Return the [X, Y] coordinate for the center point of the cell that contains the specified text.  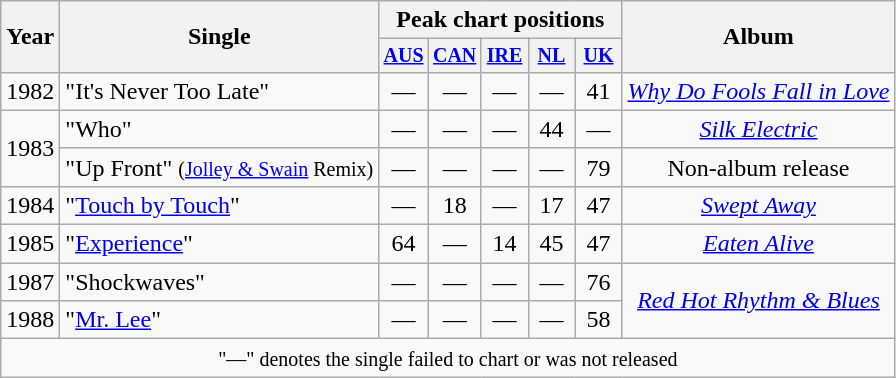
1982 [30, 91]
Eaten Alive [758, 244]
76 [598, 282]
Album [758, 37]
64 [404, 244]
Year [30, 37]
44 [552, 129]
Single [220, 37]
41 [598, 91]
"Touch by Touch" [220, 205]
IRE [504, 56]
Why Do Fools Fall in Love [758, 91]
1988 [30, 320]
14 [504, 244]
79 [598, 167]
"—" denotes the single failed to chart or was not released [448, 358]
CAN [454, 56]
Silk Electric [758, 129]
"Up Front" (Jolley & Swain Remix) [220, 167]
Red Hot Rhythm & Blues [758, 301]
"It's Never Too Late" [220, 91]
1984 [30, 205]
UK [598, 56]
"Shockwaves" [220, 282]
1983 [30, 148]
Peak chart positions [500, 20]
"Mr. Lee" [220, 320]
45 [552, 244]
"Experience" [220, 244]
17 [552, 205]
Non-album release [758, 167]
1985 [30, 244]
AUS [404, 56]
1987 [30, 282]
58 [598, 320]
"Who" [220, 129]
Swept Away [758, 205]
NL [552, 56]
18 [454, 205]
